Scan for the cell matching the given text and deliver its [X, Y] coordinate at center. 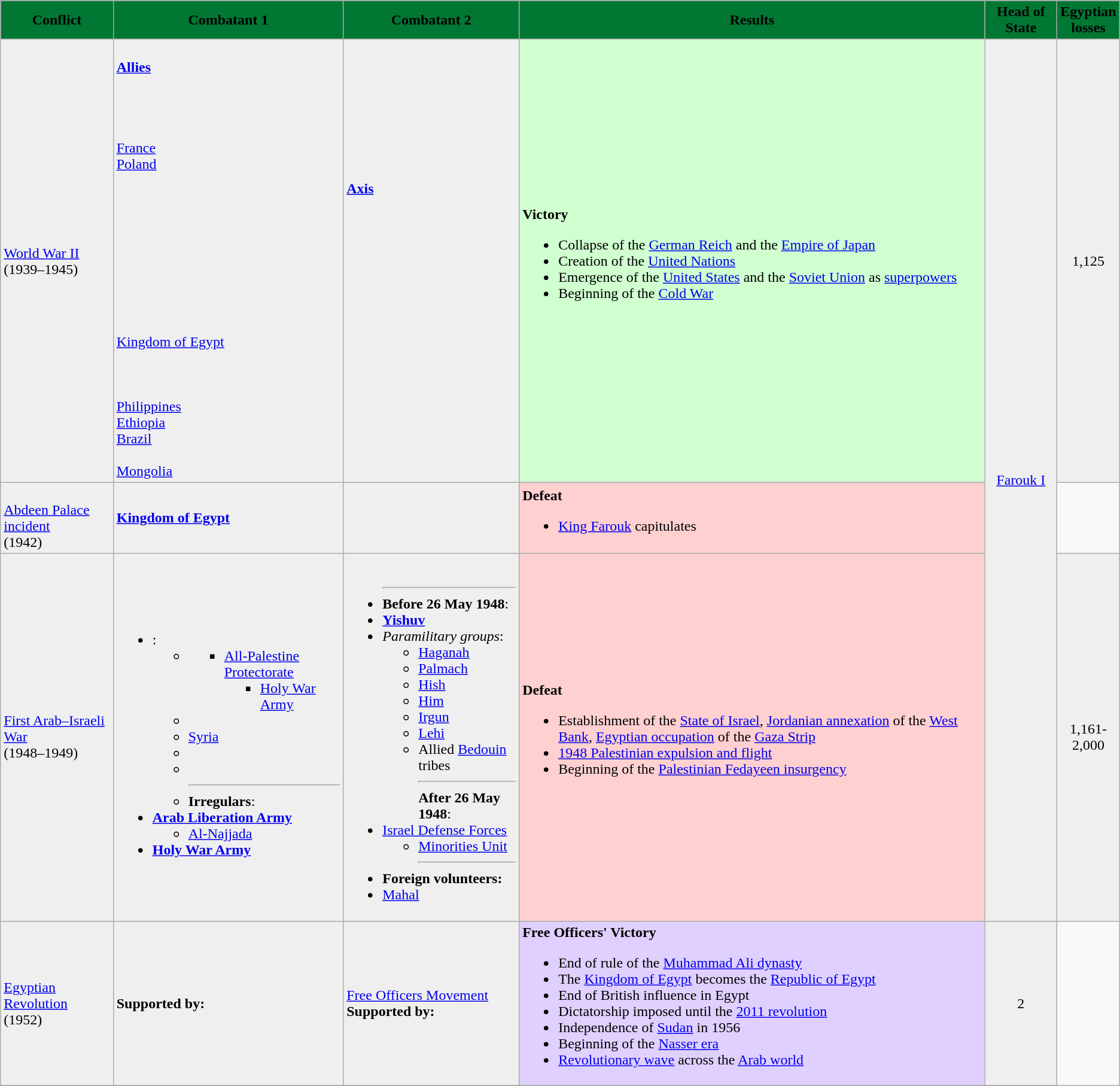
Abdeen Palace incident(1942) [57, 518]
Axis [431, 261]
Kingdom of Egypt [228, 518]
2 [1021, 1003]
Allies France Poland Kingdom of Egypt Philippines Ethiopia Brazil Mongolia [228, 261]
Results [752, 20]
First Arab–Israeli War(1948–1949) [57, 737]
Farouk I [1021, 480]
Egyptianlosses [1089, 20]
World War II(1939–1945) [57, 261]
Head of State [1021, 20]
DefeatKing Farouk capitulates [752, 518]
: All-Palestine Protectorate Holy War Army SyriaIrregulars: Arab Liberation Army Al-Najjada Holy War Army [228, 737]
Egyptian Revolution(1952) [57, 1003]
Combatant 1 [228, 20]
1,161-2,000 [1089, 737]
1,125 [1089, 261]
Conflict [57, 20]
Combatant 2 [431, 20]
Free Officers MovementSupported by: [431, 1003]
Supported by: [228, 1003]
